From the cell containing the given text, extract its center point as [X, Y] coordinate. 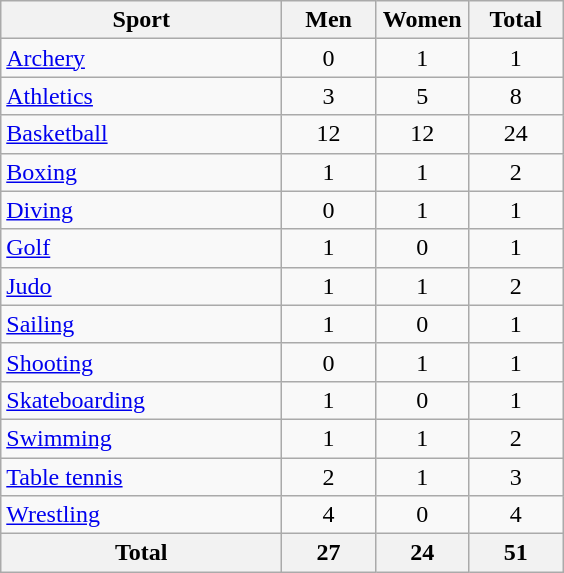
27 [329, 553]
Men [329, 20]
Shooting [142, 362]
Table tennis [142, 477]
Women [422, 20]
51 [516, 553]
Athletics [142, 96]
Golf [142, 248]
Wrestling [142, 515]
Judo [142, 286]
Archery [142, 58]
Skateboarding [142, 400]
5 [422, 96]
8 [516, 96]
Basketball [142, 134]
Diving [142, 210]
Boxing [142, 172]
Swimming [142, 438]
Sport [142, 20]
Sailing [142, 324]
